Scan for the cell matching the given text and deliver its [x, y] coordinate at center. 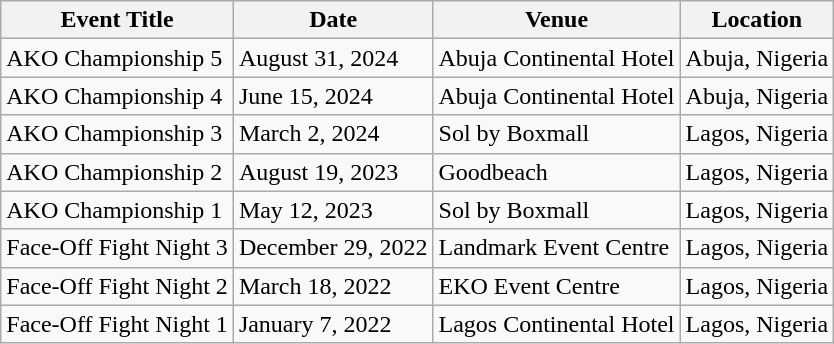
AKO Championship 3 [118, 134]
March 18, 2022 [333, 286]
Face-Off Fight Night 2 [118, 286]
June 15, 2024 [333, 96]
May 12, 2023 [333, 210]
August 19, 2023 [333, 172]
Landmark Event Centre [556, 248]
Venue [556, 20]
Event Title [118, 20]
Face-Off Fight Night 3 [118, 248]
Goodbeach [556, 172]
Face-Off Fight Night 1 [118, 324]
Date [333, 20]
AKO Championship 4 [118, 96]
Lagos Continental Hotel [556, 324]
January 7, 2022 [333, 324]
AKO Championship 5 [118, 58]
AKO Championship 1 [118, 210]
August 31, 2024 [333, 58]
AKO Championship 2 [118, 172]
March 2, 2024 [333, 134]
Location [757, 20]
EKO Event Centre [556, 286]
December 29, 2022 [333, 248]
